Find where the given text appears and provide that cell's center as [x, y] coordinate. 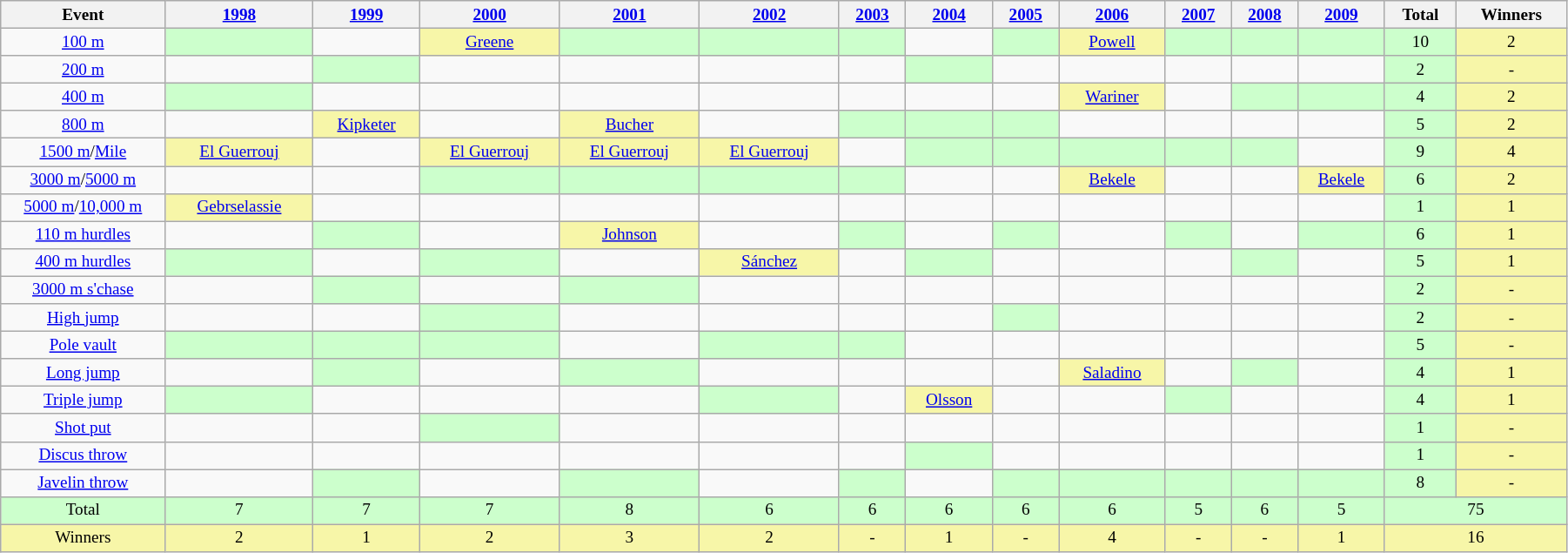
400 m [84, 97]
110 m hurdles [84, 235]
10 [1420, 42]
Olsson [949, 401]
16 [1476, 538]
2003 [872, 15]
100 m [84, 42]
2000 [489, 15]
2008 [1264, 15]
200 m [84, 70]
1500 m/Mile [84, 152]
2005 [1026, 15]
Wariner [1112, 97]
9 [1420, 152]
5000 m/10,000 m [84, 207]
2002 [769, 15]
2001 [630, 15]
2006 [1112, 15]
1999 [366, 15]
Greene [489, 42]
3 [630, 538]
Bucher [630, 125]
Johnson [630, 235]
2004 [949, 15]
75 [1476, 510]
3000 m s'chase [84, 290]
Triple jump [84, 401]
Long jump [84, 373]
Kipketer [366, 125]
Gebrselassie [239, 207]
High jump [84, 318]
3000 m/5000 m [84, 179]
Shot put [84, 428]
Pole vault [84, 345]
2009 [1341, 15]
400 m hurdles [84, 262]
Event [84, 15]
2007 [1198, 15]
Javelin throw [84, 482]
Saladino [1112, 373]
1998 [239, 15]
Discus throw [84, 455]
800 m [84, 125]
Sánchez [769, 262]
Powell [1112, 42]
